Return (X, Y) of the center of cell containing provided text 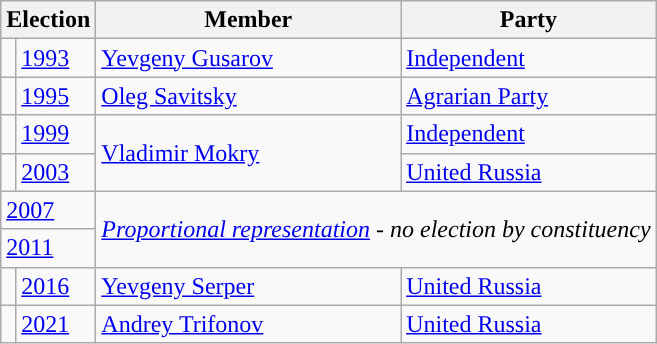
1999 (56, 134)
2003 (56, 172)
Agrarian Party (528, 96)
2011 (48, 248)
Proportional representation - no election by constituency (376, 229)
Election (48, 20)
2007 (48, 210)
Member (248, 20)
2021 (56, 324)
Vladimir Mokry (248, 153)
Yevgeny Gusarov (248, 58)
1995 (56, 96)
Oleg Savitsky (248, 96)
2016 (56, 286)
Andrey Trifonov (248, 324)
Yevgeny Serper (248, 286)
Party (528, 20)
1993 (56, 58)
